Return the (x, y) coordinate for the center point of the cell that contains the specified text.  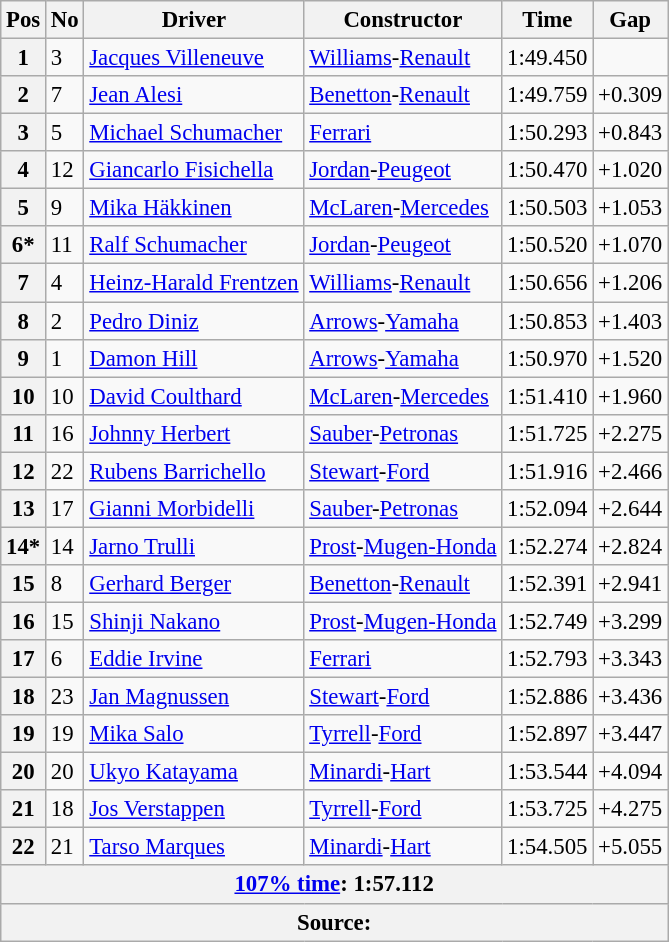
+0.843 (630, 133)
1:51.410 (548, 396)
No (65, 20)
1:50.503 (548, 208)
David Coulthard (194, 396)
+1.403 (630, 321)
Damon Hill (194, 358)
+2.466 (630, 471)
+2.941 (630, 584)
1:54.505 (548, 847)
Pos (24, 20)
1:52.749 (548, 621)
1:52.391 (548, 584)
+3.343 (630, 659)
+2.824 (630, 546)
1:50.853 (548, 321)
+2.275 (630, 433)
+1.070 (630, 245)
+2.644 (630, 509)
Rubens Barrichello (194, 471)
Ralf Schumacher (194, 245)
+1.206 (630, 283)
Johnny Herbert (194, 433)
Pedro Diniz (194, 321)
1:52.793 (548, 659)
Heinz-Harald Frentzen (194, 283)
107% time: 1:57.112 (334, 885)
1:51.916 (548, 471)
+4.094 (630, 772)
+1.053 (630, 208)
6 (65, 659)
6* (24, 245)
Source: (334, 922)
Gianni Morbidelli (194, 509)
Gap (630, 20)
+4.275 (630, 809)
14 (65, 546)
Michael Schumacher (194, 133)
Jarno Trulli (194, 546)
+1.960 (630, 396)
1:51.725 (548, 433)
1:52.886 (548, 697)
1:52.274 (548, 546)
+3.436 (630, 697)
Jos Verstappen (194, 809)
Shinji Nakano (194, 621)
Constructor (403, 20)
+5.055 (630, 847)
Ukyo Katayama (194, 772)
Time (548, 20)
1:50.970 (548, 358)
14* (24, 546)
Jan Magnussen (194, 697)
Eddie Irvine (194, 659)
1:49.450 (548, 58)
13 (24, 509)
1:52.897 (548, 734)
+1.520 (630, 358)
Jean Alesi (194, 95)
1:50.520 (548, 245)
Mika Häkkinen (194, 208)
Gerhard Berger (194, 584)
1:50.470 (548, 170)
+1.020 (630, 170)
1:49.759 (548, 95)
Tarso Marques (194, 847)
1:50.293 (548, 133)
Driver (194, 20)
Jacques Villeneuve (194, 58)
+3.299 (630, 621)
1:53.544 (548, 772)
Giancarlo Fisichella (194, 170)
+0.309 (630, 95)
1:50.656 (548, 283)
Mika Salo (194, 734)
1:53.725 (548, 809)
+3.447 (630, 734)
1:52.094 (548, 509)
23 (65, 697)
